Extract the (X, Y) coordinate from the center of the cell holding the provided text.  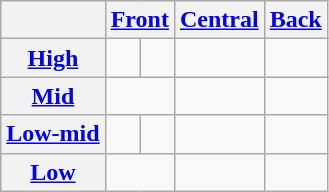
High (53, 58)
Low (53, 172)
Mid (53, 96)
Front (140, 20)
Back (296, 20)
Central (219, 20)
Low-mid (53, 134)
